Return [x, y] of the center of cell containing provided text 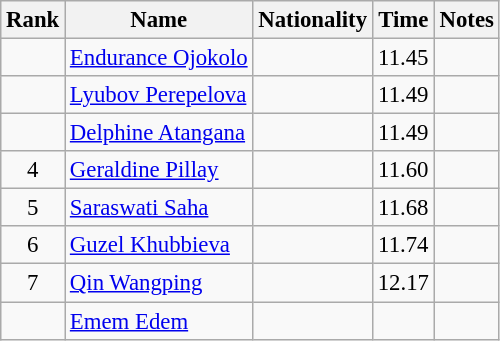
Nationality [312, 20]
7 [33, 283]
Delphine Atangana [159, 133]
Name [159, 20]
Endurance Ojokolo [159, 58]
11.45 [403, 58]
Qin Wangping [159, 283]
Geraldine Pillay [159, 170]
11.68 [403, 208]
Emem Edem [159, 321]
Notes [466, 20]
Lyubov Perepelova [159, 95]
12.17 [403, 283]
11.60 [403, 170]
Rank [33, 20]
Guzel Khubbieva [159, 245]
5 [33, 208]
11.74 [403, 245]
6 [33, 245]
4 [33, 170]
Saraswati Saha [159, 208]
Time [403, 20]
